Pinpoint the cell where the given text exists, returning its [X, Y] midpoint coordinate. 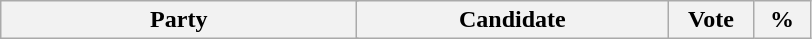
Party [179, 20]
Vote [711, 20]
Candidate [512, 20]
% [782, 20]
